Locate the cell with the specified text and output its [x, y] center coordinate. 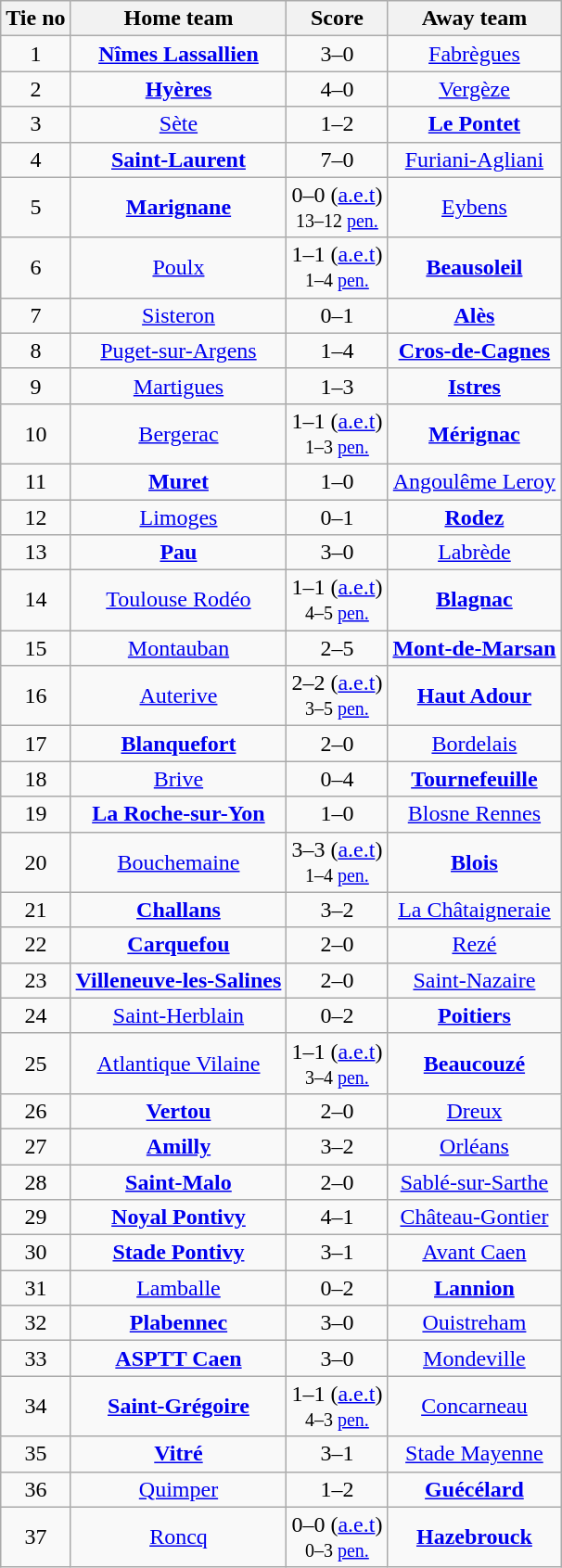
Martigues [178, 386]
Sète [178, 124]
Dreux [475, 1111]
Brive [178, 779]
Sisteron [178, 315]
0–0 (a.e.t) 13–12 pen. [338, 208]
Beaucouzé [475, 1063]
Puget-sur-Argens [178, 351]
2–5 [338, 648]
24 [35, 1015]
2–2 (a.e.t) 3–5 pen. [338, 695]
Poulx [178, 267]
Mondeville [475, 1358]
Mérignac [475, 434]
Home team [178, 19]
36 [35, 1489]
30 [35, 1253]
Amilly [178, 1146]
4–0 [338, 89]
16 [35, 695]
Alès [475, 315]
Orléans [475, 1146]
Avant Caen [475, 1253]
4–1 [338, 1217]
Rezé [475, 945]
Bordelais [475, 744]
37 [35, 1537]
34 [35, 1406]
8 [35, 351]
ASPTT Caen [178, 1358]
0–0 (a.e.t) 0–3 pen. [338, 1537]
29 [35, 1217]
Furiani-Agliani [475, 159]
Guécélard [475, 1489]
Angoulême Leroy [475, 481]
Toulouse Rodéo [178, 601]
2 [35, 89]
Blosne Rennes [475, 814]
Labrède [475, 553]
Château-Gontier [475, 1217]
1–4 [338, 351]
Saint-Grégoire [178, 1406]
Vitré [178, 1454]
Noyal Pontivy [178, 1217]
Quimper [178, 1489]
3 [35, 124]
Plabennec [178, 1323]
10 [35, 434]
Challans [178, 910]
Haut Adour [475, 695]
Saint-Malo [178, 1182]
4 [35, 159]
17 [35, 744]
Fabrègues [475, 54]
1–1 (a.e.t) 1–4 pen. [338, 267]
Blois [475, 862]
Concarneau [475, 1406]
Stade Pontivy [178, 1253]
28 [35, 1182]
25 [35, 1063]
Vergèze [475, 89]
1–3 [338, 386]
Rodez [475, 516]
Saint-Herblain [178, 1015]
33 [35, 1358]
11 [35, 481]
32 [35, 1323]
21 [35, 910]
15 [35, 648]
Ouistreham [475, 1323]
18 [35, 779]
1–1 (a.e.t) 4–3 pen. [338, 1406]
1–1 (a.e.t) 3–4 pen. [338, 1063]
Bergerac [178, 434]
5 [35, 208]
Lannion [475, 1288]
1–1 (a.e.t) 4–5 pen. [338, 601]
Le Pontet [475, 124]
Muret [178, 481]
Blanquefort [178, 744]
14 [35, 601]
Away team [475, 19]
Marignane [178, 208]
Pau [178, 553]
12 [35, 516]
Roncq [178, 1537]
Eybens [475, 208]
Vertou [178, 1111]
3–3 (a.e.t) 1–4 pen. [338, 862]
20 [35, 862]
13 [35, 553]
Auterive [178, 695]
Stade Mayenne [475, 1454]
Blagnac [475, 601]
1 [35, 54]
Beausoleil [475, 267]
Saint-Laurent [178, 159]
Poitiers [475, 1015]
6 [35, 267]
23 [35, 980]
Saint-Nazaire [475, 980]
7–0 [338, 159]
19 [35, 814]
Montauban [178, 648]
26 [35, 1111]
31 [35, 1288]
Carquefou [178, 945]
Atlantique Vilaine [178, 1063]
Tournefeuille [475, 779]
7 [35, 315]
Mont-de-Marsan [475, 648]
Bouchemaine [178, 862]
Cros-de-Cagnes [475, 351]
Istres [475, 386]
27 [35, 1146]
Hazebrouck [475, 1537]
0–4 [338, 779]
Lamballe [178, 1288]
1–1 (a.e.t) 1–3 pen. [338, 434]
35 [35, 1454]
22 [35, 945]
Villeneuve-les-Salines [178, 980]
La Châtaigneraie [475, 910]
Sablé-sur-Sarthe [475, 1182]
Tie no [35, 19]
9 [35, 386]
Score [338, 19]
Limoges [178, 516]
La Roche-sur-Yon [178, 814]
Nîmes Lassallien [178, 54]
Hyères [178, 89]
